Search for the cell housing the specified text and yield its (X, Y) center coordinate. 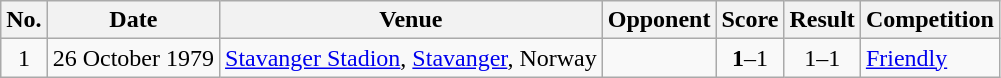
No. (24, 20)
Date (133, 20)
Score (750, 20)
26 October 1979 (133, 58)
Stavanger Stadion, Stavanger, Norway (412, 58)
1 (24, 58)
Result (822, 20)
Opponent (659, 20)
Competition (930, 20)
Friendly (930, 58)
Venue (412, 20)
